Identify which cell holds the provided text, then report its [X, Y] central coordinate. 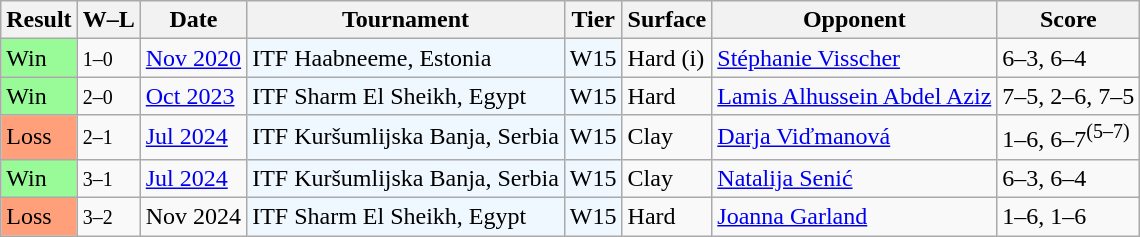
Darja Viďmanová [854, 138]
2–0 [108, 96]
Opponent [854, 20]
Hard (i) [667, 58]
Natalija Senić [854, 178]
2–1 [108, 138]
Oct 2023 [193, 96]
Nov 2024 [193, 217]
1–6, 1–6 [1068, 217]
Score [1068, 20]
3–2 [108, 217]
1–6, 6–7(5–7) [1068, 138]
Surface [667, 20]
Nov 2020 [193, 58]
1–0 [108, 58]
Lamis Alhussein Abdel Aziz [854, 96]
3–1 [108, 178]
ITF Haabneeme, Estonia [406, 58]
Stéphanie Visscher [854, 58]
Date [193, 20]
Tier [593, 20]
Joanna Garland [854, 217]
Tournament [406, 20]
7–5, 2–6, 7–5 [1068, 96]
W–L [108, 20]
Result [39, 20]
